Identify which cell holds the provided text, then report its (X, Y) central coordinate. 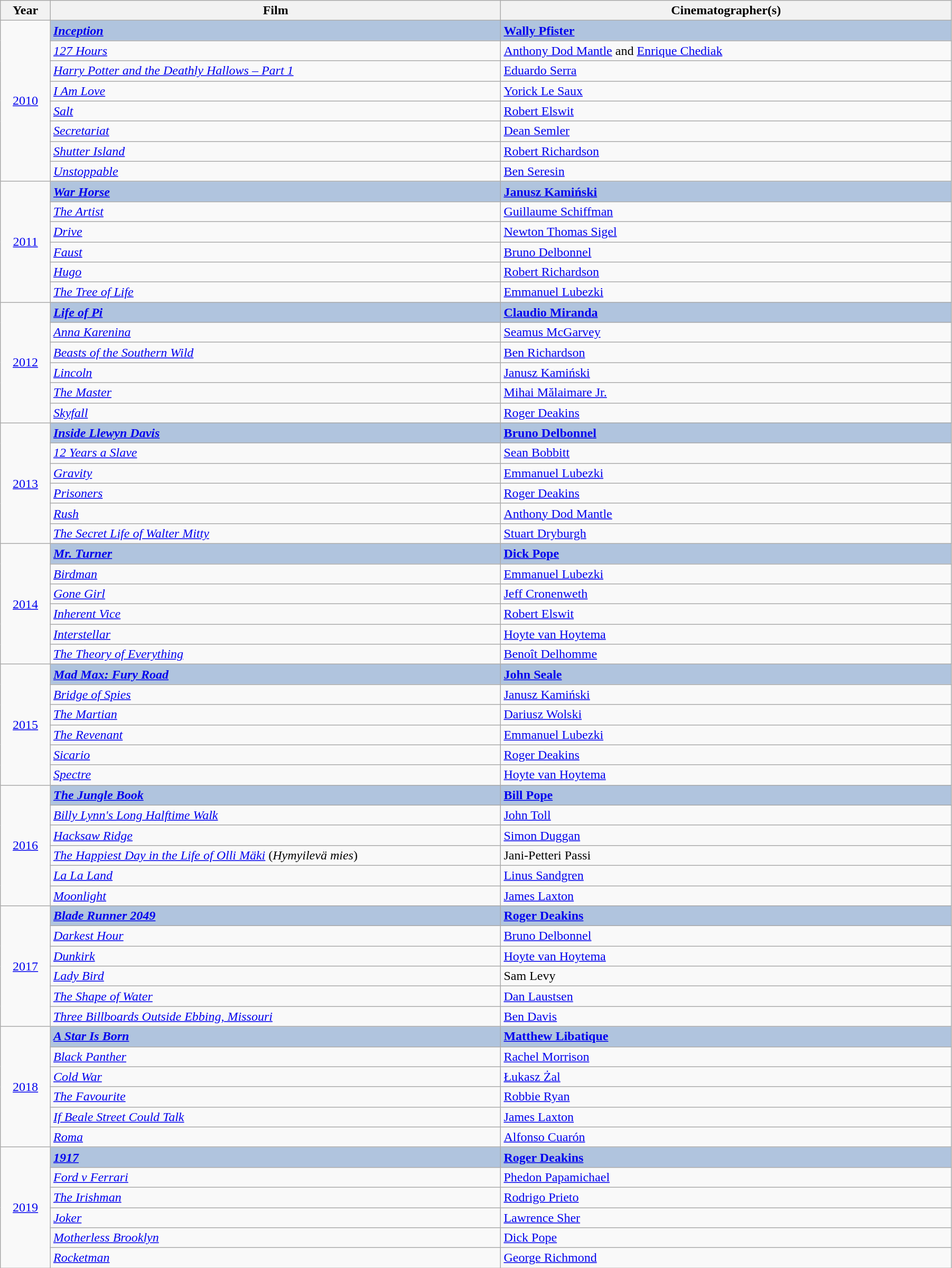
Ben Seresin (726, 171)
Linus Sandgren (726, 875)
Dunkirk (275, 956)
Prisoners (275, 493)
Secretariat (275, 131)
2011 (25, 242)
Matthew Libatique (726, 1036)
Cinematographer(s) (726, 11)
Bill Pope (726, 795)
Motherless Brooklyn (275, 1238)
Rachel Morrison (726, 1057)
2010 (25, 101)
The Jungle Book (275, 795)
Drive (275, 232)
Sam Levy (726, 976)
Łukasz Żal (726, 1077)
Inside Llewyn Davis (275, 433)
Mad Max: Fury Road (275, 674)
The Tree of Life (275, 292)
John Seale (726, 674)
Inherent Vice (275, 614)
Harry Potter and the Deathly Hallows – Part 1 (275, 71)
Film (275, 11)
Dan Laustsen (726, 996)
Newton Thomas Sigel (726, 232)
John Toll (726, 815)
Dean Semler (726, 131)
Year (25, 11)
Alfonso Cuarón (726, 1137)
The Secret Life of Walter Mitty (275, 533)
Black Panther (275, 1057)
I Am Love (275, 91)
Hacksaw Ridge (275, 835)
Mr. Turner (275, 553)
Interstellar (275, 634)
Skyfall (275, 413)
2014 (25, 604)
The Shape of Water (275, 996)
Rush (275, 513)
Claudio Miranda (726, 312)
2017 (25, 966)
Benoît Delhomme (726, 654)
Sicario (275, 755)
Dariusz Wolski (726, 715)
2015 (25, 725)
127 Hours (275, 51)
If Beale Street Could Talk (275, 1117)
The Theory of Everything (275, 654)
2019 (25, 1207)
Faust (275, 252)
Rocketman (275, 1258)
Lady Bird (275, 976)
Bridge of Spies (275, 695)
Simon Duggan (726, 835)
Billy Lynn's Long Halftime Walk (275, 815)
Unstoppable (275, 171)
2016 (25, 845)
The Favourite (275, 1097)
Lawrence Sher (726, 1217)
Jeff Cronenweth (726, 594)
Ford v Ferrari (275, 1177)
2013 (25, 483)
Salt (275, 111)
Yorick Le Saux (726, 91)
Gone Girl (275, 594)
Joker (275, 1217)
2012 (25, 363)
The Master (275, 393)
The Martian (275, 715)
Anthony Dod Mantle (726, 513)
Lincoln (275, 373)
Wally Pfister (726, 31)
Three Billboards Outside Ebbing, Missouri (275, 1016)
Mihai Mălaimare Jr. (726, 393)
12 Years a Slave (275, 453)
Moonlight (275, 896)
Roma (275, 1137)
The Revenant (275, 735)
La La Land (275, 875)
Stuart Dryburgh (726, 533)
Inception (275, 31)
Beasts of the Southern Wild (275, 353)
1917 (275, 1157)
Gravity (275, 473)
Birdman (275, 573)
The Irishman (275, 1197)
Cold War (275, 1077)
Ben Davis (726, 1016)
Anna Karenina (275, 332)
Rodrigo Prieto (726, 1197)
Jani-Petteri Passi (726, 855)
Shutter Island (275, 151)
George Richmond (726, 1258)
Anthony Dod Mantle and Enrique Chediak (726, 51)
Guillaume Schiffman (726, 211)
Ben Richardson (726, 353)
2018 (25, 1087)
The Artist (275, 211)
Eduardo Serra (726, 71)
Robbie Ryan (726, 1097)
The Happiest Day in the Life of Olli Mäki (Hymyilevä mies) (275, 855)
A Star Is Born (275, 1036)
Darkest Hour (275, 936)
War Horse (275, 191)
Sean Bobbitt (726, 453)
Phedon Papamichael (726, 1177)
Hugo (275, 272)
Blade Runner 2049 (275, 916)
Seamus McGarvey (726, 332)
Life of Pi (275, 312)
Spectre (275, 775)
